Find where the given text appears and provide that cell's center as (x, y) coordinate. 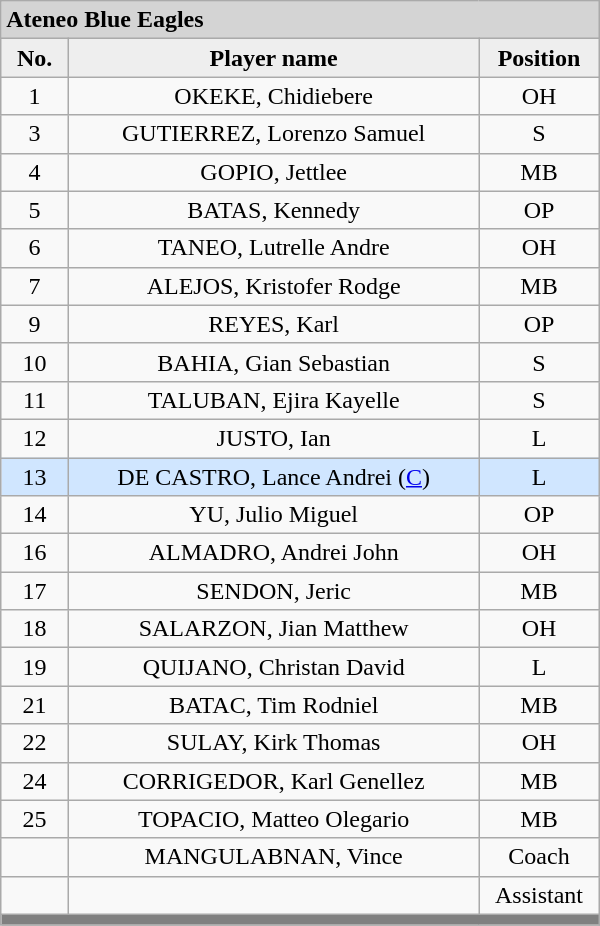
5 (35, 210)
Assistant (539, 895)
18 (35, 629)
REYES, Karl (274, 324)
BATAC, Tim Rodniel (274, 705)
No. (35, 58)
GUTIERREZ, Lorenzo Samuel (274, 134)
ALMADRO, Andrei John (274, 553)
4 (35, 172)
JUSTO, Ian (274, 438)
GOPIO, Jettlee (274, 172)
Position (539, 58)
Coach (539, 857)
16 (35, 553)
SENDON, Jeric (274, 591)
13 (35, 477)
TALUBAN, Ejira Kayelle (274, 400)
24 (35, 781)
TOPACIO, Matteo Olegario (274, 819)
19 (35, 667)
6 (35, 248)
Ateneo Blue Eagles (300, 20)
SALARZON, Jian Matthew (274, 629)
SULAY, Kirk Thomas (274, 743)
CORRIGEDOR, Karl Genellez (274, 781)
1 (35, 96)
BATAS, Kennedy (274, 210)
11 (35, 400)
3 (35, 134)
YU, Julio Miguel (274, 515)
22 (35, 743)
12 (35, 438)
TANEO, Lutrelle Andre (274, 248)
Player name (274, 58)
10 (35, 362)
OKEKE, Chidiebere (274, 96)
17 (35, 591)
ALEJOS, Kristofer Rodge (274, 286)
MANGULABNAN, Vince (274, 857)
9 (35, 324)
25 (35, 819)
QUIJANO, Christan David (274, 667)
21 (35, 705)
14 (35, 515)
BAHIA, Gian Sebastian (274, 362)
DE CASTRO, Lance Andrei (C) (274, 477)
7 (35, 286)
